Output the (x, y) coordinate of the center of the cell containing the given text.  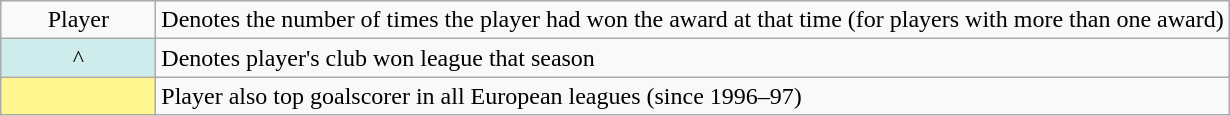
Denotes the number of times the player had won the award at that time (for players with more than one award) (692, 20)
^ (78, 58)
Player (78, 20)
Player also top goalscorer in all European leagues (since 1996–97) (692, 96)
Denotes player's club won league that season (692, 58)
